Capture the cell that displays the provided text and extract its (x, y) central coordinate. 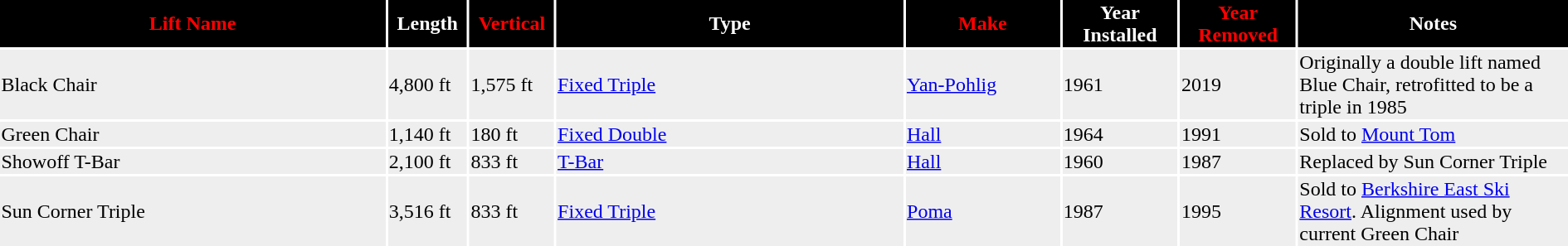
Length (427, 23)
1,575 ft (512, 84)
3,516 ft (427, 211)
1991 (1238, 134)
Replaced by Sun Corner Triple (1434, 162)
Year Removed (1238, 23)
Poma (983, 211)
2,100 ft (427, 162)
Showoff T-Bar (192, 162)
1,140 ft (427, 134)
2019 (1238, 84)
Lift Name (192, 23)
1964 (1120, 134)
Fixed Double (730, 134)
Yan-Pohlig (983, 84)
1961 (1120, 84)
Notes (1434, 23)
Sun Corner Triple (192, 211)
Originally a double lift named Blue Chair, retrofitted to be a triple in 1985 (1434, 84)
180 ft (512, 134)
1995 (1238, 211)
Black Chair (192, 84)
Type (730, 23)
Green Chair (192, 134)
4,800 ft (427, 84)
Sold to Mount Tom (1434, 134)
Year Installed (1120, 23)
T-Bar (730, 162)
Make (983, 23)
Sold to Berkshire East Ski Resort. Alignment used by current Green Chair (1434, 211)
Vertical (512, 23)
1960 (1120, 162)
